Provide the [X, Y] coordinate of the cell's center where the given text is located.  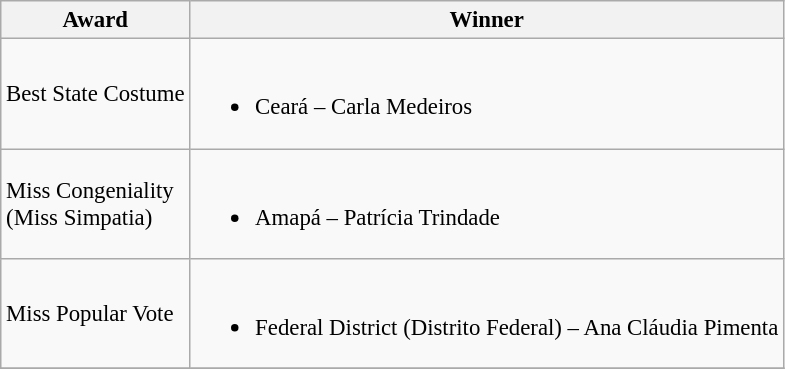
Ceará – Carla Medeiros [487, 94]
Federal District (Distrito Federal) – Ana Cláudia Pimenta [487, 314]
Best State Costume [96, 94]
Miss Popular Vote [96, 314]
Winner [487, 20]
Amapá – Patrícia Trindade [487, 204]
Award [96, 20]
Miss Congeniality(Miss Simpatia) [96, 204]
